Pinpoint the cell where the given text exists, returning its (X, Y) midpoint coordinate. 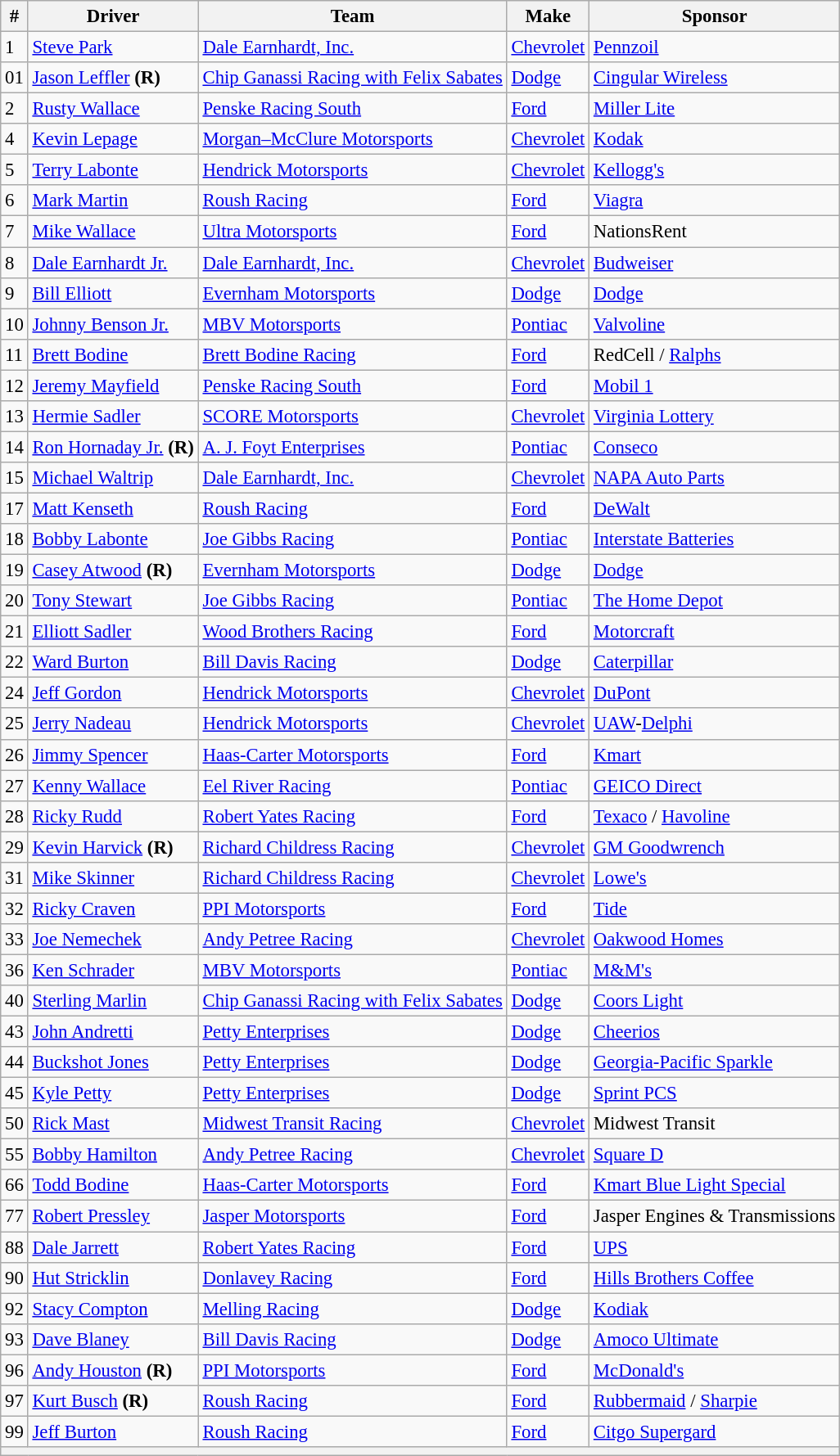
GEICO Direct (715, 786)
Caterpillar (715, 662)
9 (15, 293)
A. J. Foyt Enterprises (352, 447)
26 (15, 755)
DuPont (715, 693)
Oakwood Homes (715, 940)
Hermie Sadler (113, 417)
Jasper Motorsports (352, 1216)
NAPA Auto Parts (715, 478)
50 (15, 1124)
Ward Burton (113, 662)
Ken Schrader (113, 970)
Kmart Blue Light Special (715, 1186)
Dale Jarrett (113, 1247)
Viagra (715, 201)
Mobil 1 (715, 385)
Conseco (715, 447)
Jasper Engines & Transmissions (715, 1216)
Johnny Benson Jr. (113, 324)
John Andretti (113, 1032)
90 (15, 1278)
28 (15, 816)
Michael Waltrip (113, 478)
Texaco / Havoline (715, 816)
Cingular Wireless (715, 78)
Sponsor (715, 16)
Donlavey Racing (352, 1278)
SCORE Motorsports (352, 417)
Miller Lite (715, 109)
Driver (113, 16)
25 (15, 724)
UPS (715, 1247)
Kmart (715, 755)
UAW-Delphi (715, 724)
Square D (715, 1155)
Jimmy Spencer (113, 755)
Jeff Burton (113, 1431)
Dale Earnhardt Jr. (113, 263)
Terry Labonte (113, 170)
McDonald's (715, 1370)
Brett Bodine (113, 354)
Citgo Supergard (715, 1431)
Kodak (715, 139)
97 (15, 1401)
55 (15, 1155)
Robert Pressley (113, 1216)
33 (15, 940)
The Home Depot (715, 601)
14 (15, 447)
Ricky Craven (113, 908)
92 (15, 1309)
Jerry Nadeau (113, 724)
Bobby Labonte (113, 539)
2 (15, 109)
# (15, 16)
Jason Leffler (R) (113, 78)
Bobby Hamilton (113, 1155)
Buckshot Jones (113, 1062)
99 (15, 1431)
24 (15, 693)
Kodiak (715, 1309)
88 (15, 1247)
Wood Brothers Racing (352, 632)
Kevin Harvick (R) (113, 847)
Mike Wallace (113, 232)
1 (15, 47)
DeWalt (715, 508)
Jeff Gordon (113, 693)
Midwest Transit Racing (352, 1124)
NationsRent (715, 232)
Sprint PCS (715, 1093)
7 (15, 232)
29 (15, 847)
Valvoline (715, 324)
Bill Elliott (113, 293)
Rick Mast (113, 1124)
93 (15, 1339)
Budweiser (715, 263)
Casey Atwood (R) (113, 570)
GM Goodwrench (715, 847)
4 (15, 139)
Kenny Wallace (113, 786)
Mike Skinner (113, 878)
Kevin Lepage (113, 139)
22 (15, 662)
45 (15, 1093)
Tide (715, 908)
Matt Kenseth (113, 508)
Ultra Motorsports (352, 232)
Andy Houston (R) (113, 1370)
01 (15, 78)
Mark Martin (113, 201)
Coors Light (715, 1001)
Brett Bodine Racing (352, 354)
Cheerios (715, 1032)
Steve Park (113, 47)
5 (15, 170)
Rubbermaid / Sharpie (715, 1401)
13 (15, 417)
17 (15, 508)
Todd Bodine (113, 1186)
96 (15, 1370)
Tony Stewart (113, 601)
21 (15, 632)
31 (15, 878)
Hut Stricklin (113, 1278)
Kellogg's (715, 170)
77 (15, 1216)
27 (15, 786)
12 (15, 385)
Elliott Sadler (113, 632)
44 (15, 1062)
Dave Blaney (113, 1339)
10 (15, 324)
M&M's (715, 970)
Team (352, 16)
Sterling Marlin (113, 1001)
20 (15, 601)
Melling Racing (352, 1309)
Hills Brothers Coffee (715, 1278)
15 (15, 478)
Virginia Lottery (715, 417)
Motorcraft (715, 632)
Jeremy Mayfield (113, 385)
Eel River Racing (352, 786)
Ron Hornaday Jr. (R) (113, 447)
Georgia-Pacific Sparkle (715, 1062)
Ricky Rudd (113, 816)
Kurt Busch (R) (113, 1401)
18 (15, 539)
43 (15, 1032)
66 (15, 1186)
32 (15, 908)
19 (15, 570)
Interstate Batteries (715, 539)
Make (548, 16)
36 (15, 970)
Morgan–McClure Motorsports (352, 139)
Rusty Wallace (113, 109)
Midwest Transit (715, 1124)
Joe Nemechek (113, 940)
8 (15, 263)
6 (15, 201)
Kyle Petty (113, 1093)
Stacy Compton (113, 1309)
Pennzoil (715, 47)
11 (15, 354)
40 (15, 1001)
Amoco Ultimate (715, 1339)
RedCell / Ralphs (715, 354)
Lowe's (715, 878)
